Extract the (X, Y) coordinate from the center of the cell holding the provided text.  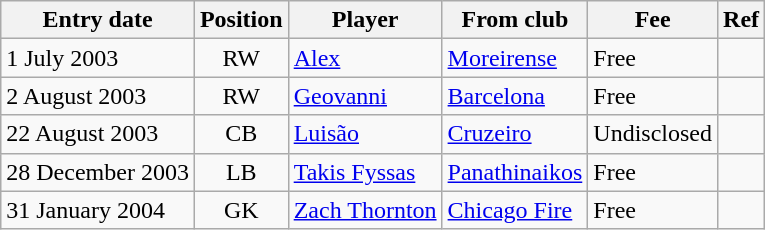
Entry date (98, 20)
Undisclosed (653, 134)
22 August 2003 (98, 134)
Takis Fyssas (365, 172)
1 July 2003 (98, 58)
Barcelona (515, 96)
LB (241, 172)
CB (241, 134)
Alex (365, 58)
Moreirense (515, 58)
Ref (742, 20)
Fee (653, 20)
GK (241, 210)
2 August 2003 (98, 96)
28 December 2003 (98, 172)
Zach Thornton (365, 210)
Player (365, 20)
Geovanni (365, 96)
From club (515, 20)
Chicago Fire (515, 210)
31 January 2004 (98, 210)
Cruzeiro (515, 134)
Panathinaikos (515, 172)
Luisão (365, 134)
Position (241, 20)
